Detect which cell encompasses the target text, then output its [x, y] center coordinate. 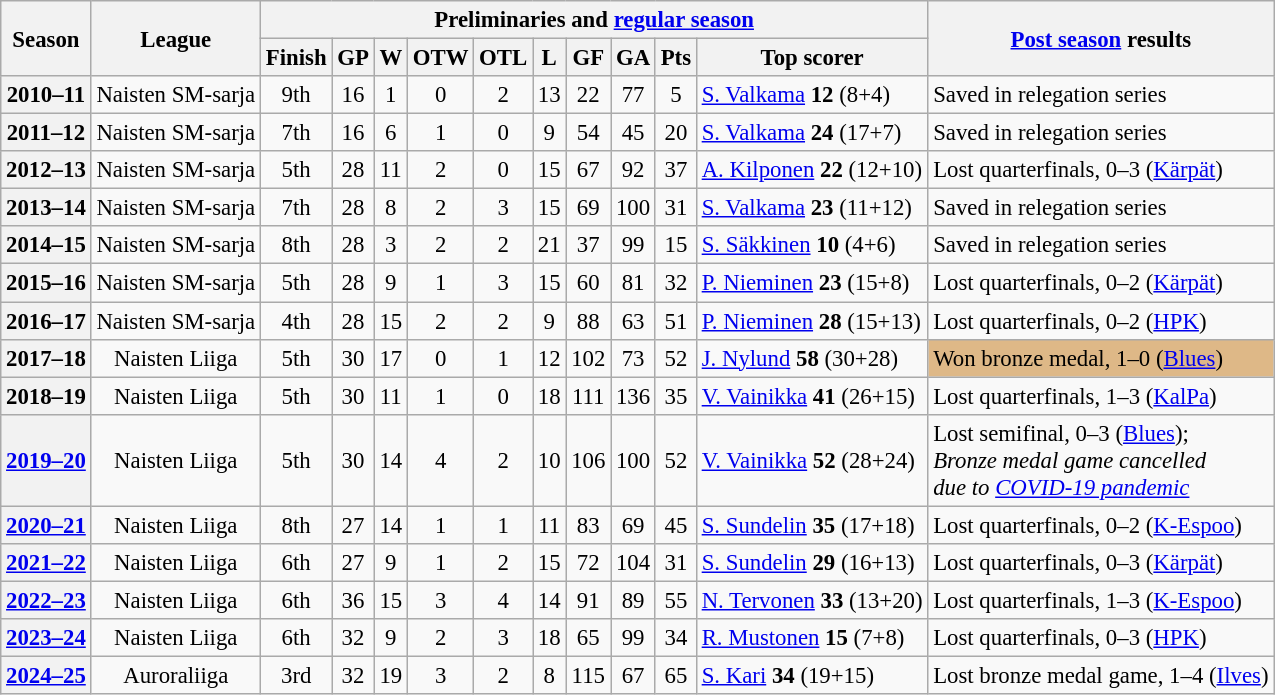
115 [588, 675]
72 [588, 563]
N. Tervonen 33 (13+20) [812, 600]
3rd [296, 675]
13 [548, 95]
35 [676, 396]
19 [390, 675]
63 [634, 321]
83 [588, 525]
R. Mustonen 15 (7+8) [812, 638]
102 [588, 358]
L [548, 58]
55 [676, 600]
5 [676, 95]
Lost quarterfinals, 1–3 (K-Espoo) [1101, 600]
2022–23 [46, 600]
Auroraliiga [176, 675]
9th [296, 95]
136 [634, 396]
51 [676, 321]
77 [634, 95]
S. Valkama 24 (17+7) [812, 133]
GA [634, 58]
S. Valkama 12 (8+4) [812, 95]
J. Nylund 58 (30+28) [812, 358]
2015–16 [46, 283]
2023–24 [46, 638]
20 [676, 133]
2010–11 [46, 95]
2019–20 [46, 460]
2011–12 [46, 133]
17 [390, 358]
4th [296, 321]
89 [634, 600]
Lost quarterfinals, 0–2 (K-Espoo) [1101, 525]
Post season results [1101, 38]
73 [634, 358]
88 [588, 321]
S. Kari 34 (19+15) [812, 675]
2016–17 [46, 321]
S. Sundelin 35 (17+18) [812, 525]
22 [588, 95]
21 [548, 245]
Lost bronze medal game, 1–4 (Ilves) [1101, 675]
2024–25 [46, 675]
2018–19 [46, 396]
V. Vainikka 52 (28+24) [812, 460]
81 [634, 283]
S. Säkkinen 10 (4+6) [812, 245]
OTL [504, 58]
League [176, 38]
2020–21 [46, 525]
Lost quarterfinals, 0–2 (Kärpät) [1101, 283]
P. Nieminen 23 (15+8) [812, 283]
S. Valkama 23 (11+12) [812, 208]
GF [588, 58]
Top scorer [812, 58]
P. Nieminen 28 (15+13) [812, 321]
34 [676, 638]
60 [588, 283]
6 [390, 133]
104 [634, 563]
Season [46, 38]
OTW [440, 58]
91 [588, 600]
106 [588, 460]
Lost quarterfinals, 1–3 (KalPa) [1101, 396]
12 [548, 358]
Won bronze medal, 1–0 (Blues) [1101, 358]
92 [634, 170]
Lost quarterfinals, 0–3 (HPK) [1101, 638]
2017–18 [46, 358]
S. Sundelin 29 (16+13) [812, 563]
2012–13 [46, 170]
Finish [296, 58]
Lost semifinal, 0–3 (Blues);Bronze medal game cancelleddue to COVID-19 pandemic [1101, 460]
54 [588, 133]
Lost quarterfinals, 0–2 (HPK) [1101, 321]
10 [548, 460]
111 [588, 396]
V. Vainikka 41 (26+15) [812, 396]
A. Kilponen 22 (12+10) [812, 170]
2014–15 [46, 245]
W [390, 58]
2021–22 [46, 563]
GP [353, 58]
36 [353, 600]
Pts [676, 58]
Preliminaries and regular season [594, 20]
2013–14 [46, 208]
